Provide the [x, y] coordinate of the cell's center where the given text is located.  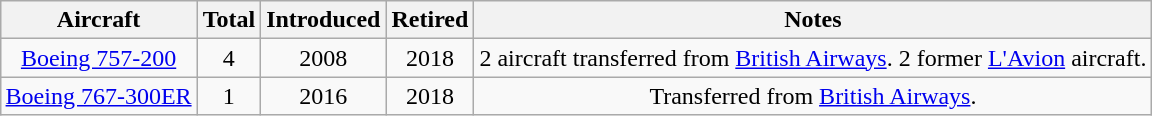
Notes [813, 20]
1 [229, 96]
Total [229, 20]
2008 [324, 58]
Aircraft [98, 20]
Boeing 767-300ER [98, 96]
2 aircraft transferred from British Airways. 2 former L'Avion aircraft. [813, 58]
4 [229, 58]
Introduced [324, 20]
Boeing 757-200 [98, 58]
Transferred from British Airways. [813, 96]
2016 [324, 96]
Retired [430, 20]
